Capture the cell that displays the provided text and extract its (X, Y) central coordinate. 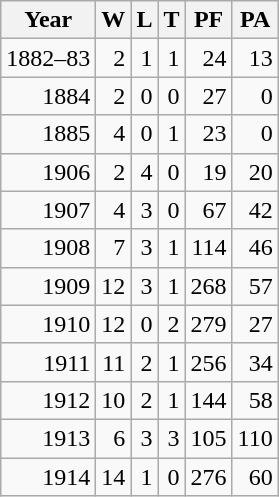
1913 (48, 438)
23 (208, 134)
13 (255, 58)
Year (48, 20)
279 (208, 324)
58 (255, 400)
1906 (48, 172)
1908 (48, 248)
1914 (48, 477)
1907 (48, 210)
PA (255, 20)
6 (114, 438)
14 (114, 477)
42 (255, 210)
1885 (48, 134)
276 (208, 477)
110 (255, 438)
114 (208, 248)
PF (208, 20)
105 (208, 438)
46 (255, 248)
10 (114, 400)
20 (255, 172)
256 (208, 362)
7 (114, 248)
144 (208, 400)
60 (255, 477)
57 (255, 286)
67 (208, 210)
1912 (48, 400)
L (144, 20)
1910 (48, 324)
24 (208, 58)
1911 (48, 362)
34 (255, 362)
1882–83 (48, 58)
1884 (48, 96)
268 (208, 286)
T (172, 20)
19 (208, 172)
1909 (48, 286)
11 (114, 362)
W (114, 20)
